Determine the (X, Y) coordinate at the center of the cell enclosing the given text.  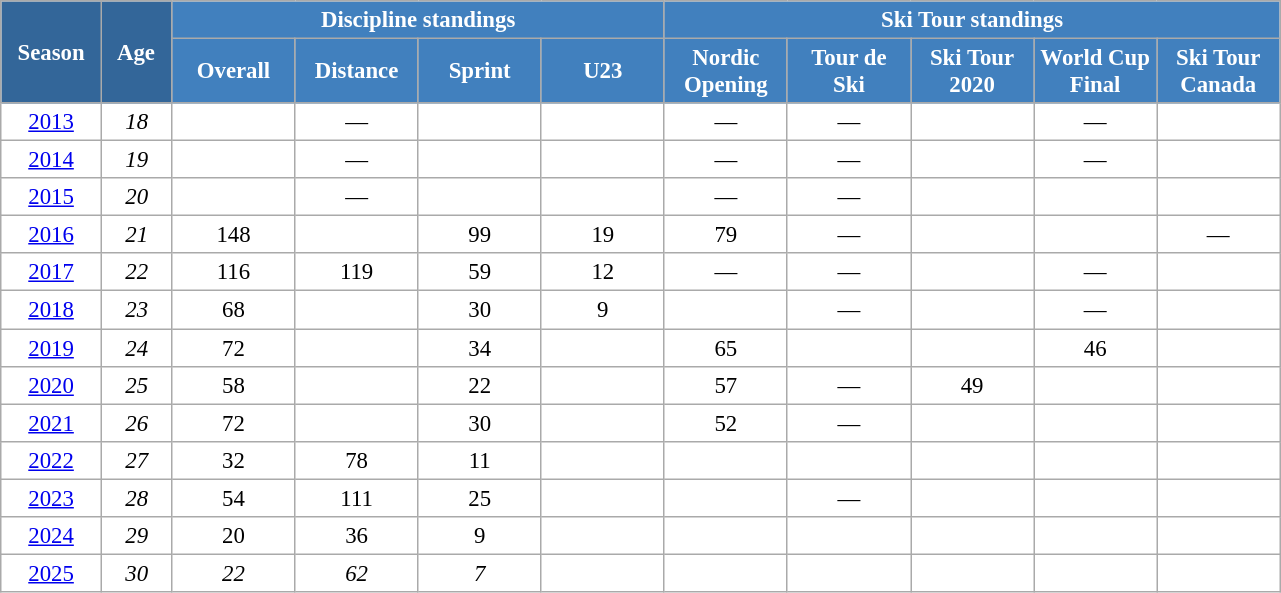
116 (234, 273)
79 (726, 235)
2023 (52, 498)
54 (234, 498)
12 (602, 273)
Distance (356, 72)
18 (136, 122)
World CupFinal (1096, 72)
59 (480, 273)
2025 (52, 573)
28 (136, 498)
24 (136, 348)
111 (356, 498)
Season (52, 52)
65 (726, 348)
27 (136, 460)
2020 (52, 385)
58 (234, 385)
2018 (52, 310)
148 (234, 235)
Age (136, 52)
49 (972, 385)
2024 (52, 536)
Ski TourCanada (1218, 72)
34 (480, 348)
Overall (234, 72)
62 (356, 573)
68 (234, 310)
78 (356, 460)
46 (1096, 348)
21 (136, 235)
NordicOpening (726, 72)
57 (726, 385)
2014 (52, 160)
23 (136, 310)
Tour deSki (848, 72)
2015 (52, 197)
Discipline standings (418, 20)
36 (356, 536)
Ski Tour2020 (972, 72)
2021 (52, 423)
119 (356, 273)
2019 (52, 348)
29 (136, 536)
11 (480, 460)
7 (480, 573)
U23 (602, 72)
26 (136, 423)
Ski Tour standings (972, 20)
Sprint (480, 72)
2016 (52, 235)
2017 (52, 273)
2013 (52, 122)
2022 (52, 460)
99 (480, 235)
32 (234, 460)
52 (726, 423)
